Capture the cell that displays the provided text and extract its [x, y] central coordinate. 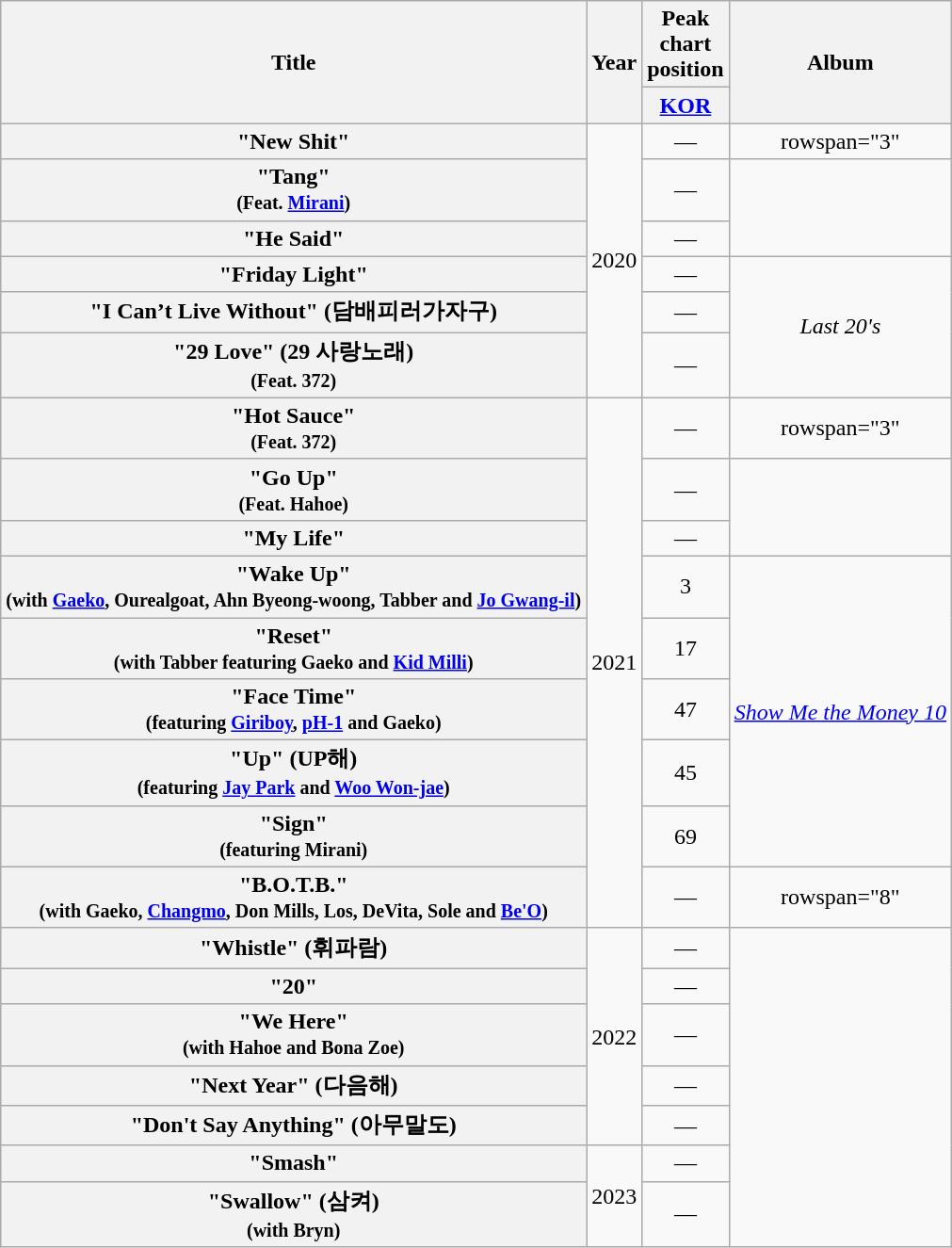
45 [686, 773]
"Next Year" (다음해) [294, 1085]
"Smash" [294, 1163]
"B.O.T.B."(with Gaeko, Changmo, Don Mills, Los, DeVita, Sole and Be'O) [294, 897]
"New Shit" [294, 141]
rowspan="8" [840, 897]
"Friday Light" [294, 274]
"20" [294, 986]
17 [686, 648]
"Swallow" (삼켜)(with Bryn) [294, 1214]
Year [614, 62]
KOR [686, 105]
2023 [614, 1196]
Peakchartposition [686, 44]
47 [686, 710]
"He Said" [294, 238]
"Sign"(featuring Mirani) [294, 836]
"Go Up"(Feat. Hahoe) [294, 490]
"Whistle" (휘파람) [294, 948]
"My Life" [294, 538]
"We Here"(with Hahoe and Bona Zoe) [294, 1034]
"Don't Say Anything" (아무말도) [294, 1126]
Title [294, 62]
2020 [614, 260]
"Reset"(with Tabber featuring Gaeko and Kid Milli) [294, 648]
"Wake Up"(with Gaeko, Ourealgoat, Ahn Byeong-woong, Tabber and Jo Gwang-il) [294, 586]
Album [840, 62]
"I Can’t Live Without" (담배피러가자구) [294, 313]
Last 20's [840, 327]
69 [686, 836]
2021 [614, 663]
"Face Time"(featuring Giriboy, pH-1 and Gaeko) [294, 710]
2022 [614, 1036]
"Hot Sauce"(Feat. 372) [294, 428]
Show Me the Money 10 [840, 711]
"Tang"(Feat. Mirani) [294, 190]
3 [686, 586]
"Up" (UP해)(featuring Jay Park and Woo Won-jae) [294, 773]
"29 Love" (29 사랑노래)(Feat. 372) [294, 365]
